Output the [X, Y] coordinate of the center of the cell containing the given text.  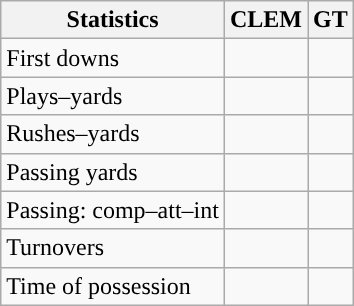
Turnovers [113, 248]
CLEM [266, 20]
Plays–yards [113, 96]
First downs [113, 58]
Passing: comp–att–int [113, 210]
GT [331, 20]
Time of possession [113, 286]
Statistics [113, 20]
Passing yards [113, 172]
Rushes–yards [113, 134]
